Return the (X, Y) coordinate for the center point of the cell that contains the specified text.  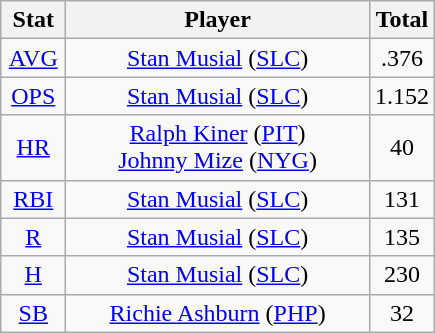
Total (402, 20)
32 (402, 313)
SB (34, 313)
40 (402, 148)
1.152 (402, 96)
Stat (34, 20)
RBI (34, 199)
HR (34, 148)
135 (402, 237)
230 (402, 275)
R (34, 237)
131 (402, 199)
OPS (34, 96)
Ralph Kiner (PIT)Johnny Mize (NYG) (218, 148)
Player (218, 20)
H (34, 275)
AVG (34, 58)
.376 (402, 58)
Richie Ashburn (PHP) (218, 313)
